Output the (X, Y) coordinate of the center of the cell containing the given text.  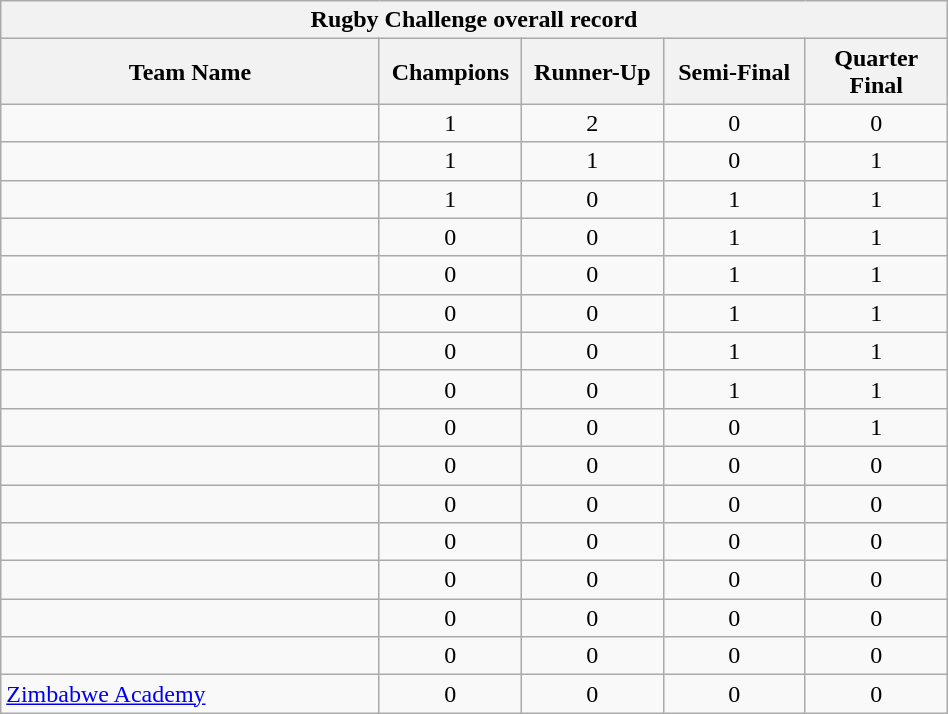
Team Name (190, 72)
Zimbabwe Academy (190, 694)
2 (592, 123)
Rugby Challenge overall record (474, 20)
Champions (450, 72)
Runner-Up (592, 72)
Semi-Final (734, 72)
Quarter Final (876, 72)
